Extract the [x, y] coordinate from the center of the cell holding the provided text.  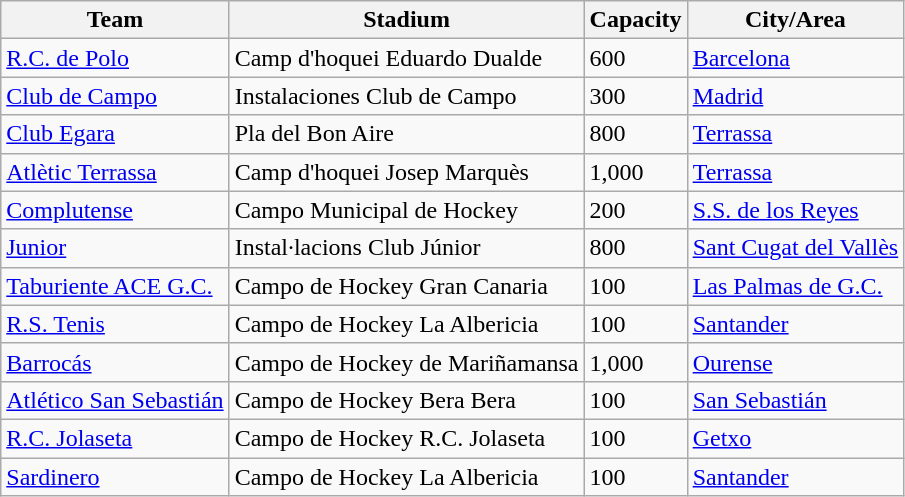
Barcelona [796, 58]
Capacity [636, 20]
Campo de Hockey Gran Canaria [406, 286]
Las Palmas de G.C. [796, 286]
Junior [115, 248]
Campo de Hockey R.C. Jolaseta [406, 438]
Camp d'hoquei Eduardo Dualde [406, 58]
Club Egara [115, 134]
City/Area [796, 20]
Sardinero [115, 477]
R.C. Jolaseta [115, 438]
Camp d'hoquei Josep Marquès [406, 172]
Complutense [115, 210]
Ourense [796, 362]
Pla del Bon Aire [406, 134]
Campo Municipal de Hockey [406, 210]
Instal·lacions Club Júnior [406, 248]
300 [636, 96]
R.C. de Polo [115, 58]
Atlètic Terrassa [115, 172]
R.S. Tenis [115, 324]
Campo de Hockey Bera Bera [406, 400]
Getxo [796, 438]
Instalaciones Club de Campo [406, 96]
San Sebastián [796, 400]
S.S. de los Reyes [796, 210]
Barrocás [115, 362]
200 [636, 210]
Campo de Hockey de Mariñamansa [406, 362]
Stadium [406, 20]
Madrid [796, 96]
Sant Cugat del Vallès [796, 248]
600 [636, 58]
Taburiente ACE G.C. [115, 286]
Team [115, 20]
Club de Campo [115, 96]
Atlético San Sebastián [115, 400]
